Output the (X, Y) coordinate of the center of the cell containing the given text.  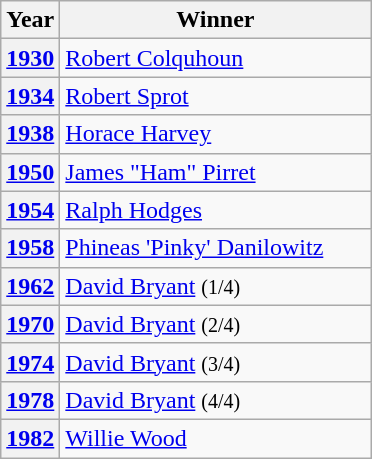
1982 (30, 438)
Horace Harvey (216, 134)
Winner (216, 20)
James "Ham" Pirret (216, 172)
1934 (30, 96)
Phineas 'Pinky' Danilowitz (216, 248)
1954 (30, 210)
David Bryant (3/4) (216, 362)
1962 (30, 286)
1938 (30, 134)
David Bryant (1/4) (216, 286)
Ralph Hodges (216, 210)
David Bryant (4/4) (216, 400)
Year (30, 20)
David Bryant (2/4) (216, 324)
Robert Sprot (216, 96)
1958 (30, 248)
1974 (30, 362)
Robert Colquhoun (216, 58)
Willie Wood (216, 438)
1930 (30, 58)
1950 (30, 172)
1978 (30, 400)
1970 (30, 324)
